Output the (X, Y) coordinate of the center of the cell containing the given text.  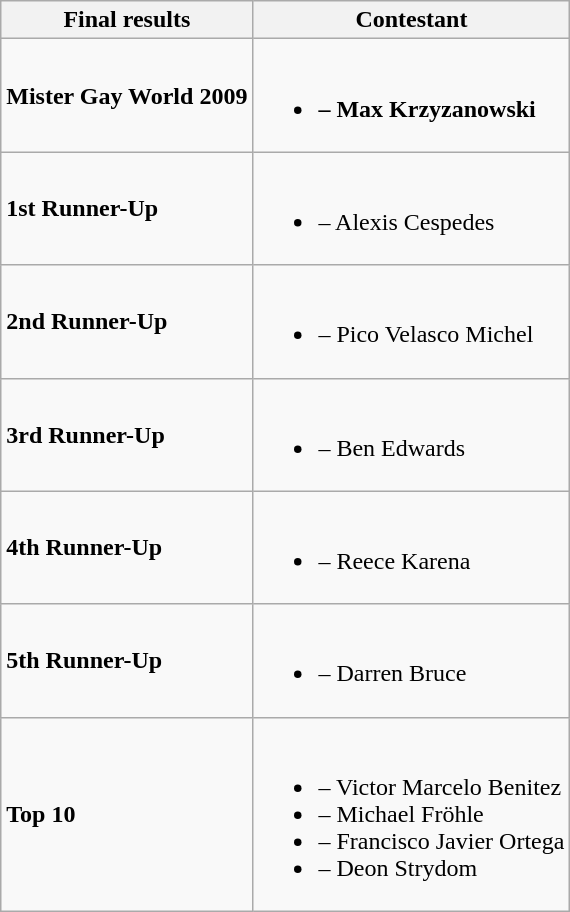
5th Runner-Up (127, 660)
Top 10 (127, 814)
– Reece Karena (412, 548)
3rd Runner-Up (127, 434)
– Alexis Cespedes (412, 208)
2nd Runner-Up (127, 322)
– Darren Bruce (412, 660)
1st Runner-Up (127, 208)
– Victor Marcelo Benitez – Michael Fröhle – Francisco Javier Ortega – Deon Strydom (412, 814)
Contestant (412, 20)
– Max Krzyzanowski (412, 96)
Final results (127, 20)
– Pico Velasco Michel (412, 322)
– Ben Edwards (412, 434)
Mister Gay World 2009 (127, 96)
4th Runner-Up (127, 548)
